Output the [x, y] coordinate of the center of the cell containing the given text.  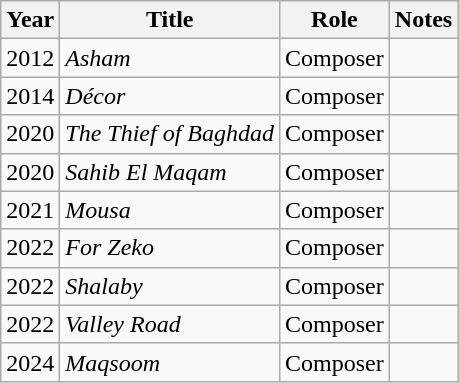
Valley Road [170, 324]
Year [30, 20]
Sahib El Maqam [170, 172]
For Zeko [170, 248]
Décor [170, 96]
The Thief of Baghdad [170, 134]
2024 [30, 362]
Asham [170, 58]
Mousa [170, 210]
2012 [30, 58]
2014 [30, 96]
Notes [423, 20]
Maqsoom [170, 362]
2021 [30, 210]
Title [170, 20]
Shalaby [170, 286]
Role [335, 20]
